Search for the cell housing the specified text and yield its [X, Y] center coordinate. 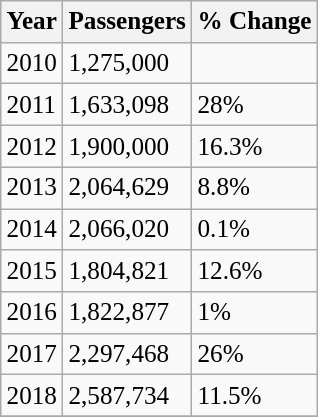
% Change [255, 22]
Passengers [128, 22]
2018 [32, 396]
1% [255, 313]
28% [255, 105]
1,633,098 [128, 105]
2016 [32, 313]
2014 [32, 229]
11.5% [255, 396]
2011 [32, 105]
8.8% [255, 188]
16.3% [255, 146]
12.6% [255, 271]
1,275,000 [128, 63]
2015 [32, 271]
1,822,877 [128, 313]
2,066,020 [128, 229]
Year [32, 22]
2013 [32, 188]
26% [255, 354]
2,297,468 [128, 354]
1,804,821 [128, 271]
2,587,734 [128, 396]
2017 [32, 354]
2,064,629 [128, 188]
0.1% [255, 229]
1,900,000 [128, 146]
2010 [32, 63]
2012 [32, 146]
